Find where the given text appears and provide that cell's center as (x, y) coordinate. 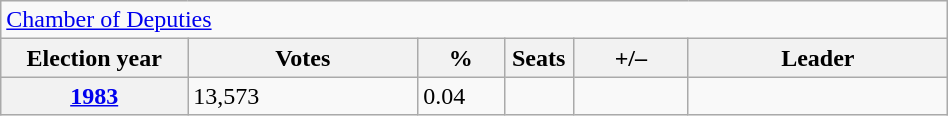
1983 (94, 96)
% (461, 58)
+/– (630, 58)
Chamber of Deputies (474, 20)
Election year (94, 58)
13,573 (303, 96)
Leader (818, 58)
Votes (303, 58)
0.04 (461, 96)
Seats (538, 58)
